Pinpoint the cell where the given text exists, returning its (X, Y) midpoint coordinate. 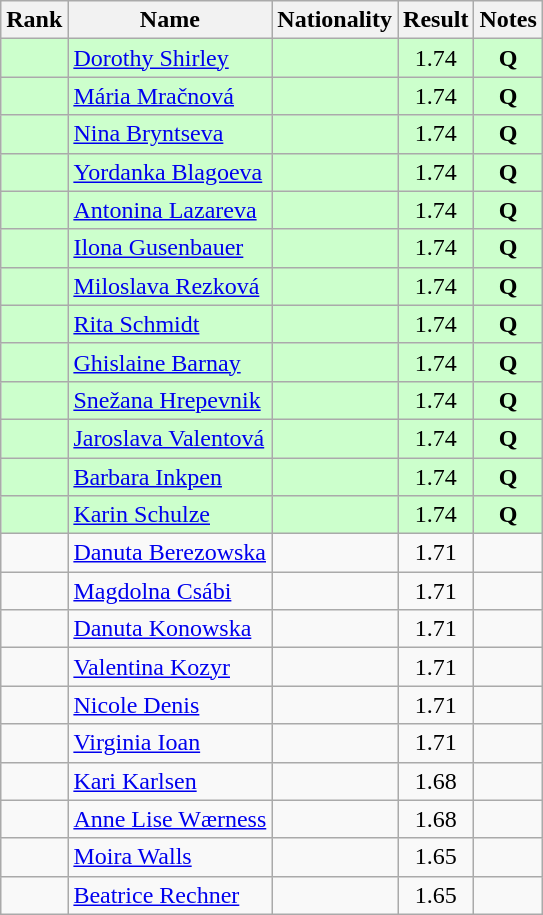
Barbara Inkpen (170, 477)
Rank (34, 20)
Danuta Konowska (170, 629)
Anne Lise Wærness (170, 819)
Name (170, 20)
Beatrice Rechner (170, 895)
Virginia Ioan (170, 743)
Snežana Hrepevnik (170, 400)
Moira Walls (170, 857)
Ilona Gusenbauer (170, 248)
Danuta Berezowska (170, 553)
Ghislaine Barnay (170, 362)
Notes (508, 20)
Nationality (335, 20)
Miloslava Rezková (170, 286)
Karin Schulze (170, 515)
Kari Karlsen (170, 781)
Rita Schmidt (170, 324)
Mária Mračnová (170, 96)
Nina Bryntseva (170, 134)
Valentina Kozyr (170, 667)
Magdolna Csábi (170, 591)
Result (436, 20)
Jaroslava Valentová (170, 438)
Antonina Lazareva (170, 210)
Nicole Denis (170, 705)
Dorothy Shirley (170, 58)
Yordanka Blagoeva (170, 172)
